Extract the (X, Y) coordinate from the center of the cell holding the provided text.  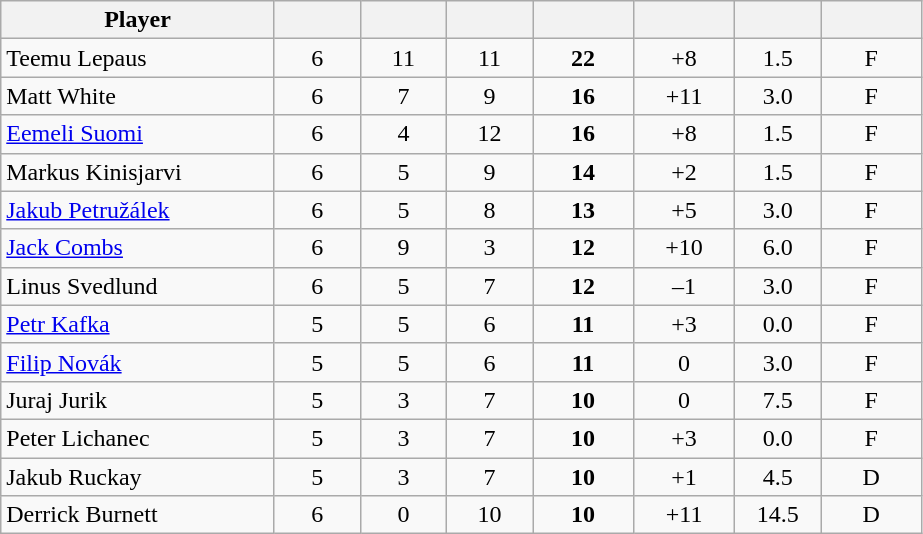
8 (489, 210)
13 (582, 210)
Linus Svedlund (138, 286)
Jack Combs (138, 248)
+5 (684, 210)
Juraj Jurik (138, 400)
Filip Novák (138, 362)
Jakub Ruckay (138, 477)
Eemeli Suomi (138, 134)
Teemu Lepaus (138, 58)
Markus Kinisjarvi (138, 172)
Jakub Petružálek (138, 210)
22 (582, 58)
Petr Kafka (138, 324)
+2 (684, 172)
Player (138, 20)
Derrick Burnett (138, 515)
+1 (684, 477)
Peter Lichanec (138, 438)
+10 (684, 248)
6.0 (778, 248)
4 (403, 134)
4.5 (778, 477)
Matt White (138, 96)
14 (582, 172)
7.5 (778, 400)
–1 (684, 286)
14.5 (778, 515)
